From the cell containing the given text, extract its center point as [X, Y] coordinate. 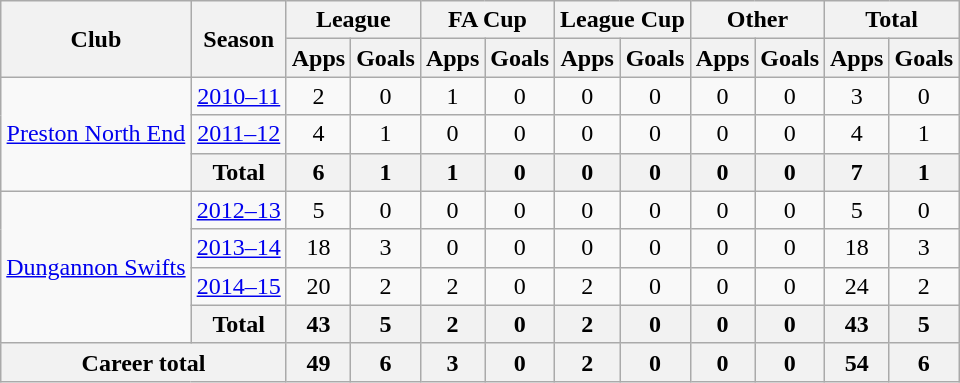
2013–14 [238, 248]
League Cup [623, 20]
FA Cup [487, 20]
Other [757, 20]
Season [238, 39]
54 [857, 362]
Career total [144, 362]
League [353, 20]
2014–15 [238, 286]
Preston North End [96, 134]
Dungannon Swifts [96, 267]
49 [318, 362]
2011–12 [238, 134]
7 [857, 172]
2010–11 [238, 96]
2012–13 [238, 210]
20 [318, 286]
Club [96, 39]
24 [857, 286]
